Detect which cell encompasses the target text, then output its (x, y) center coordinate. 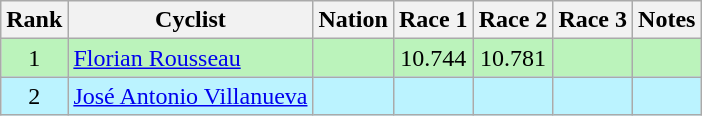
1 (34, 58)
Race 3 (593, 20)
José Antonio Villanueva (190, 96)
Nation (353, 20)
10.781 (513, 58)
2 (34, 96)
10.744 (433, 58)
Race 2 (513, 20)
Florian Rousseau (190, 58)
Rank (34, 20)
Cyclist (190, 20)
Notes (667, 20)
Race 1 (433, 20)
